From the cell containing the given text, extract its center point as (x, y) coordinate. 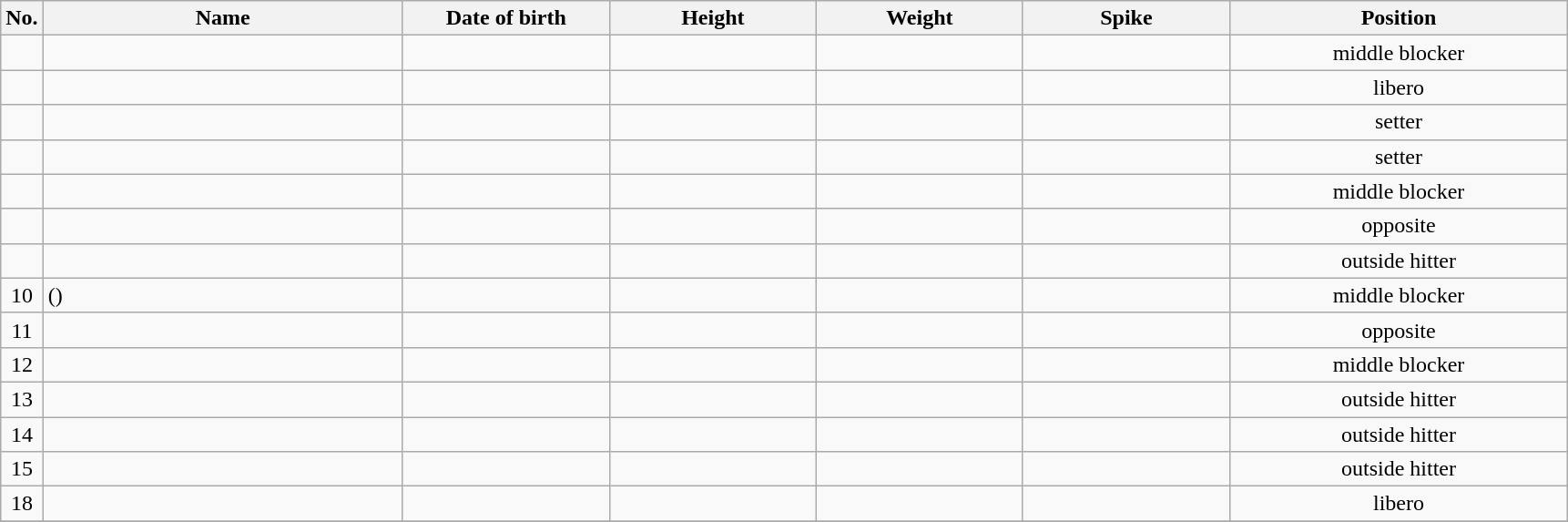
18 (22, 504)
15 (22, 469)
Date of birth (506, 18)
No. (22, 18)
Spike (1125, 18)
11 (22, 330)
() (222, 295)
10 (22, 295)
Height (712, 18)
13 (22, 399)
Name (222, 18)
Position (1399, 18)
14 (22, 435)
Weight (920, 18)
12 (22, 364)
